Capture the cell that displays the provided text and extract its [X, Y] central coordinate. 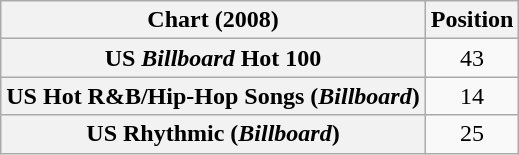
Chart (2008) [213, 20]
Position [472, 20]
US Billboard Hot 100 [213, 58]
US Hot R&B/Hip-Hop Songs (Billboard) [213, 96]
14 [472, 96]
US Rhythmic (Billboard) [213, 134]
25 [472, 134]
43 [472, 58]
